Extract the [x, y] coordinate from the center of the cell holding the provided text.  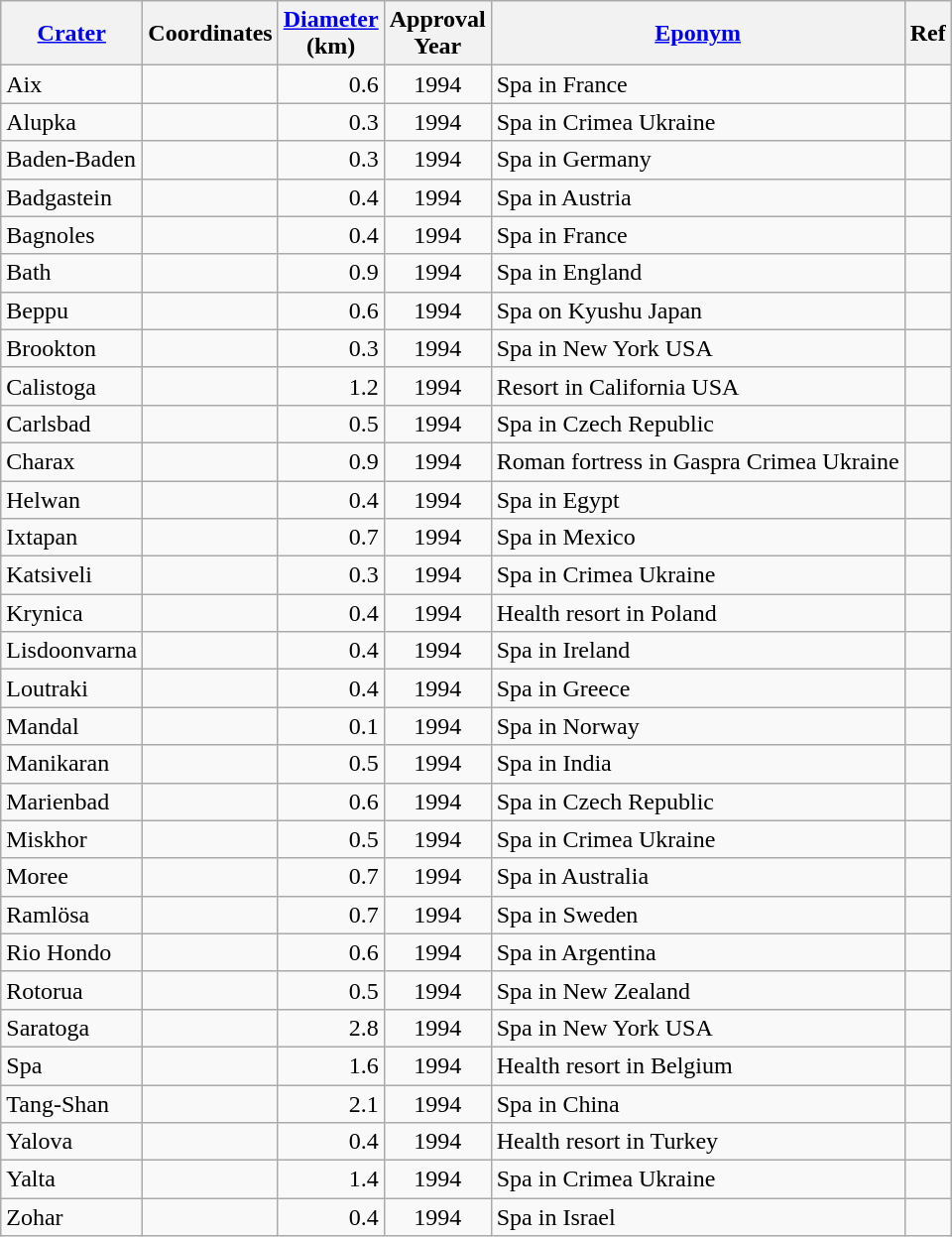
Roman fortress in Gaspra Crimea Ukraine [698, 461]
Tang-Shan [71, 1104]
Spa in Argentina [698, 952]
Lisdoonvarna [71, 651]
Ramlösa [71, 915]
Baden-Baden [71, 160]
Spa [71, 1065]
Helwan [71, 499]
Spa in Norway [698, 726]
Spa in Greece [698, 688]
Spa in Germany [698, 160]
Badgastein [71, 197]
Brookton [71, 348]
Katsiveli [71, 575]
Miskhor [71, 839]
Coordinates [210, 34]
0.1 [331, 726]
Spa in India [698, 764]
Spa in England [698, 273]
Manikaran [71, 764]
Aix [71, 84]
Bagnoles [71, 235]
Mandal [71, 726]
Spa in Sweden [698, 915]
Spa in New Zealand [698, 990]
Spa in Egypt [698, 499]
Eponym [698, 34]
Spa in Australia [698, 877]
Loutraki [71, 688]
Spa in Mexico [698, 538]
Zohar [71, 1217]
Marienbad [71, 802]
Spa in China [698, 1104]
1.6 [331, 1065]
Yalova [71, 1142]
Health resort in Belgium [698, 1065]
1.2 [331, 386]
Krynica [71, 613]
Health resort in Poland [698, 613]
Carlsbad [71, 424]
ApprovalYear [437, 34]
2.8 [331, 1028]
Saratoga [71, 1028]
Ixtapan [71, 538]
Diameter(km) [331, 34]
Health resort in Turkey [698, 1142]
Yalta [71, 1179]
Beppu [71, 310]
Calistoga [71, 386]
Resort in California USA [698, 386]
Alupka [71, 122]
Moree [71, 877]
Spa in Israel [698, 1217]
1.4 [331, 1179]
2.1 [331, 1104]
Ref [928, 34]
Crater [71, 34]
Spa in Ireland [698, 651]
Charax [71, 461]
Rotorua [71, 990]
Spa in Austria [698, 197]
Spa on Kyushu Japan [698, 310]
Bath [71, 273]
Rio Hondo [71, 952]
